Detect which cell encompasses the target text, then output its (X, Y) center coordinate. 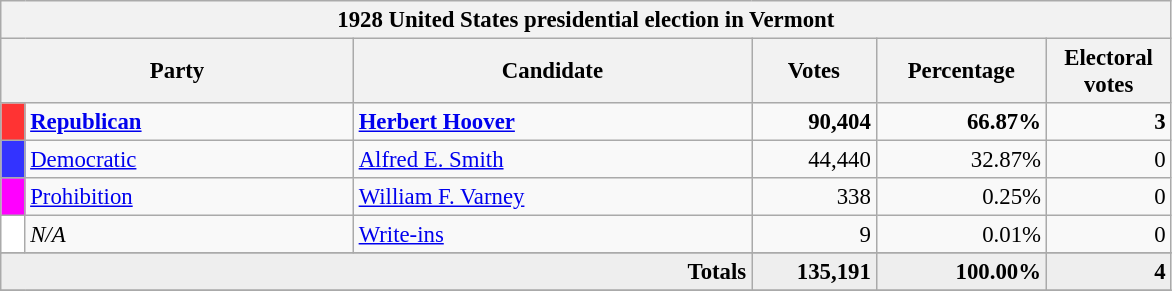
William F. Varney (552, 197)
32.87% (961, 160)
0.25% (961, 197)
90,404 (814, 122)
Herbert Hoover (552, 122)
44,440 (814, 160)
1928 United States presidential election in Vermont (586, 20)
Candidate (552, 72)
0.01% (961, 235)
Write-ins (552, 235)
338 (814, 197)
N/A (189, 235)
Party (178, 72)
Electoral votes (1108, 72)
Prohibition (189, 197)
Percentage (961, 72)
66.87% (961, 122)
Democratic (189, 160)
Votes (814, 72)
Republican (189, 122)
3 (1108, 122)
Alfred E. Smith (552, 160)
9 (814, 235)
